Return [X, Y] of the center of cell containing provided text 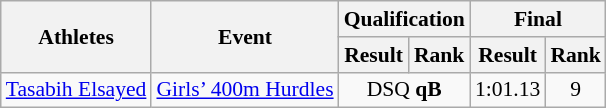
Girls’ 400m Hurdles [244, 90]
9 [576, 90]
Final [538, 19]
Qualification [404, 19]
Athletes [76, 36]
Event [244, 36]
Tasabih Elsayed [76, 90]
1:01.13 [508, 90]
DSQ qB [404, 90]
